Provide the [x, y] coordinate of the cell's center where the given text is located.  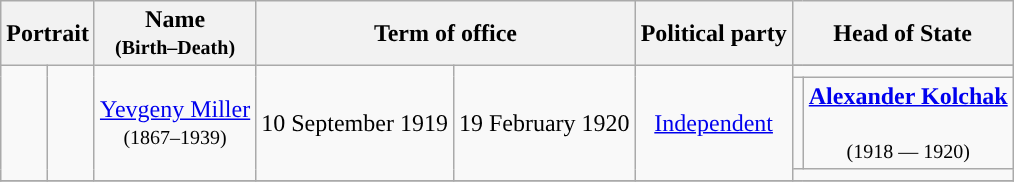
19 February 1920 [544, 123]
Political party [714, 34]
Term of office [446, 34]
Portrait [48, 34]
Yevgeny Miller(1867–1939) [174, 123]
Independent [714, 123]
Name(Birth–Death) [174, 34]
Alexander Kolchak(1918 — 1920) [908, 123]
10 September 1919 [355, 123]
Head of State [902, 34]
